Identify which cell holds the provided text, then report its (x, y) central coordinate. 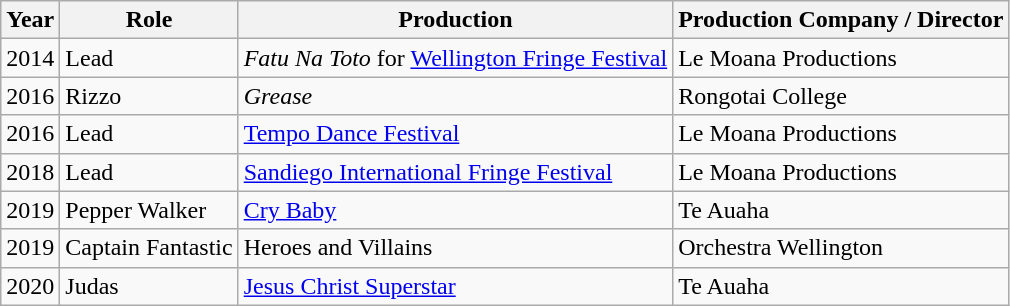
Rongotai College (841, 96)
Production Company / Director (841, 20)
Captain Fantastic (149, 248)
Production (455, 20)
2018 (30, 172)
Judas (149, 286)
Cry Baby (455, 210)
Jesus Christ Superstar (455, 286)
Pepper Walker (149, 210)
Role (149, 20)
2020 (30, 286)
Orchestra Wellington (841, 248)
2014 (30, 58)
Rizzo (149, 96)
Tempo Dance Festival (455, 134)
Heroes and Villains (455, 248)
Fatu Na Toto for Wellington Fringe Festival (455, 58)
Grease (455, 96)
Sandiego International Fringe Festival (455, 172)
Year (30, 20)
